Scan for the cell matching the given text and deliver its (X, Y) coordinate at center. 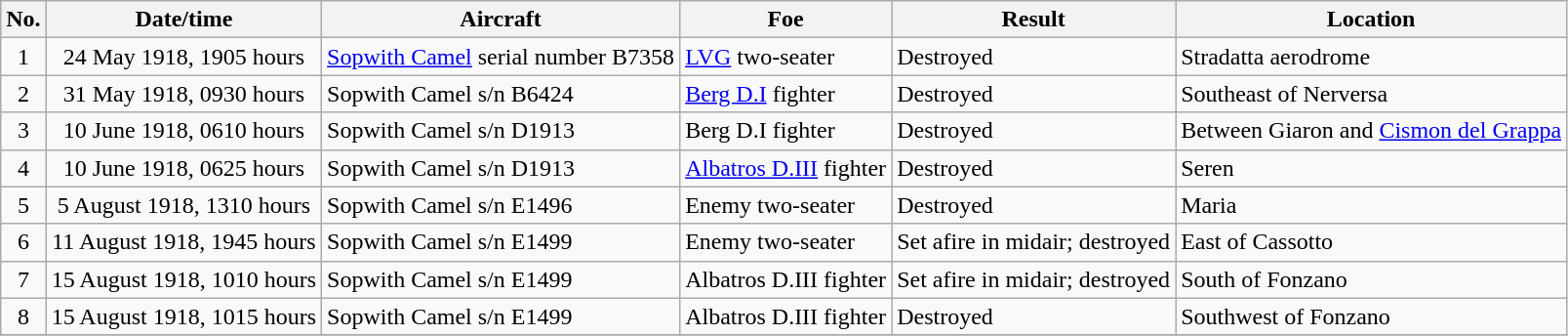
24 May 1918, 1905 hours (183, 57)
2 (23, 94)
1 (23, 57)
Southwest of Fonzano (1372, 316)
Sopwith Camel s/n B6424 (502, 94)
Stradatta aerodrome (1372, 57)
Foe (786, 20)
3 (23, 131)
5 August 1918, 1310 hours (183, 205)
South of Fonzano (1372, 279)
LVG two-seater (786, 57)
Location (1372, 20)
5 (23, 205)
Seren (1372, 168)
10 June 1918, 0610 hours (183, 131)
Result (1034, 20)
6 (23, 242)
Date/time (183, 20)
No. (23, 20)
15 August 1918, 1010 hours (183, 279)
11 August 1918, 1945 hours (183, 242)
31 May 1918, 0930 hours (183, 94)
15 August 1918, 1015 hours (183, 316)
Aircraft (502, 20)
East of Cassotto (1372, 242)
Between Giaron and Cismon del Grappa (1372, 131)
Maria (1372, 205)
10 June 1918, 0625 hours (183, 168)
8 (23, 316)
Southeast of Nerversa (1372, 94)
7 (23, 279)
4 (23, 168)
Sopwith Camel s/n E1496 (502, 205)
Sopwith Camel serial number B7358 (502, 57)
